Return (x, y) of the center of cell containing provided text 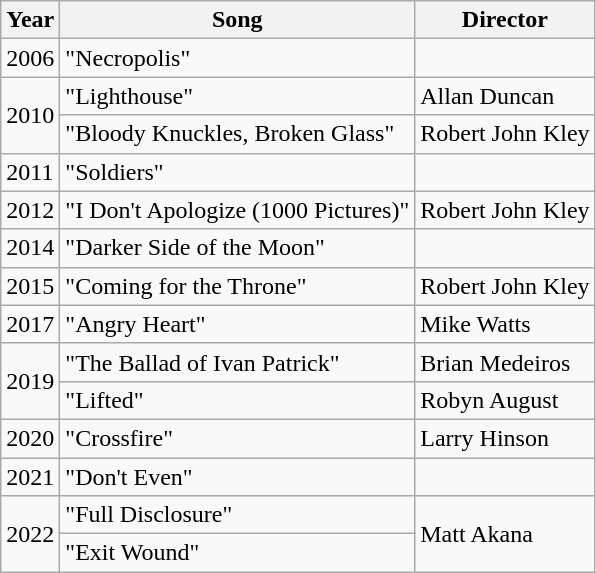
"Lifted" (238, 400)
Brian Medeiros (505, 362)
"Necropolis" (238, 58)
2012 (30, 210)
2011 (30, 172)
Mike Watts (505, 324)
2020 (30, 438)
2015 (30, 286)
Song (238, 20)
Robyn August (505, 400)
"Exit Wound" (238, 553)
2014 (30, 248)
"I Don't Apologize (1000 Pictures)" (238, 210)
2010 (30, 115)
Allan Duncan (505, 96)
"Soldiers" (238, 172)
"Lighthouse" (238, 96)
2006 (30, 58)
2021 (30, 477)
2017 (30, 324)
Year (30, 20)
"Crossfire" (238, 438)
Director (505, 20)
"The Ballad of Ivan Patrick" (238, 362)
"Don't Even" (238, 477)
2022 (30, 534)
"Full Disclosure" (238, 515)
2019 (30, 381)
"Coming for the Throne" (238, 286)
"Bloody Knuckles, Broken Glass" (238, 134)
Larry Hinson (505, 438)
"Angry Heart" (238, 324)
"Darker Side of the Moon" (238, 248)
Matt Akana (505, 534)
